Return the [x, y] coordinate for the center point of the cell that contains the specified text.  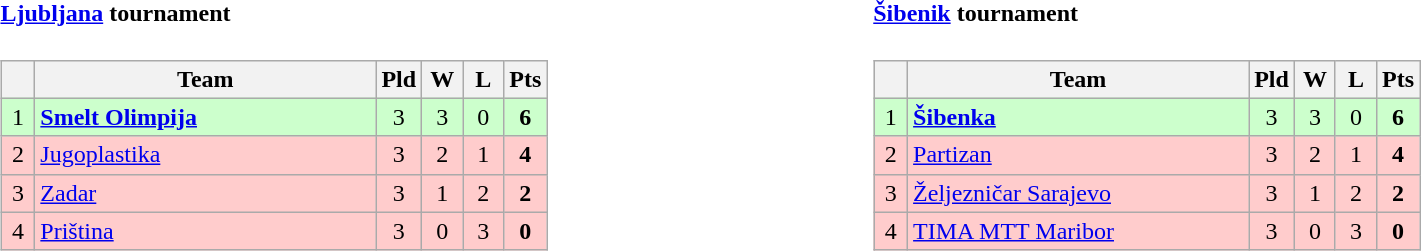
Priština [206, 231]
Partizan [1078, 155]
Smelt Olimpija [206, 117]
Jugoplastika [206, 155]
Zadar [206, 193]
Željezničar Sarajevo [1078, 193]
Šibenka [1078, 117]
TIMA MTT Maribor [1078, 231]
